Determine the [X, Y] coordinate at the center of the cell enclosing the given text.  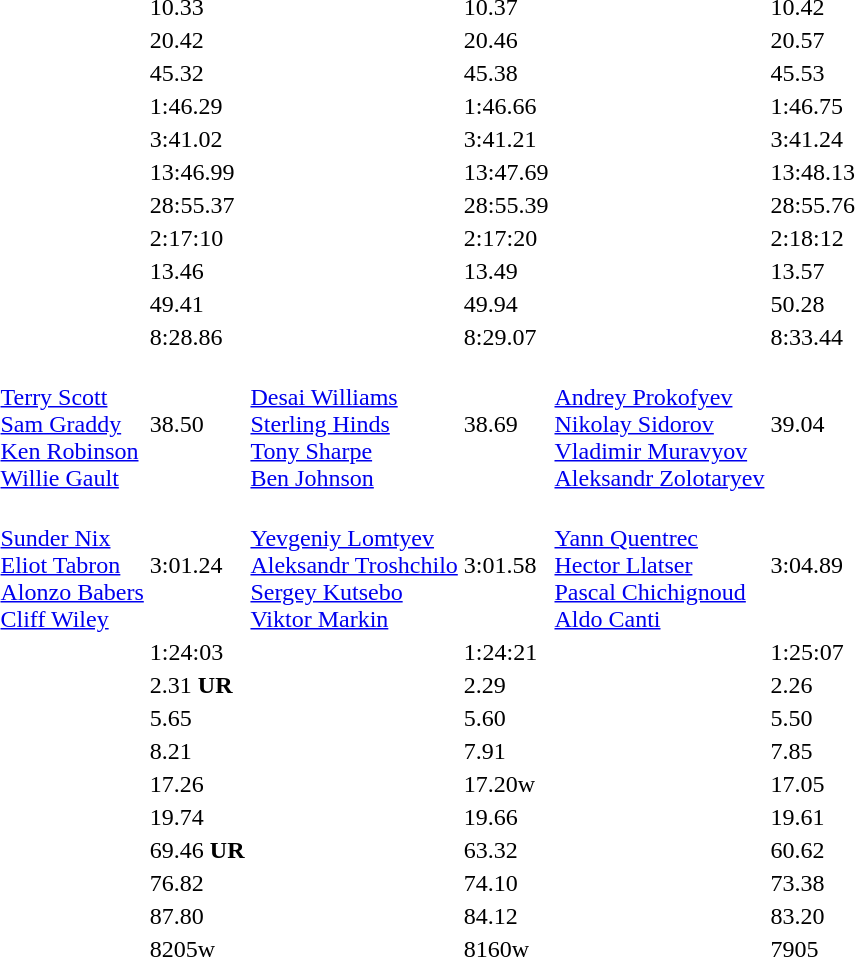
49.41 [197, 304]
17.20w [506, 784]
8:28.86 [197, 337]
3:01.24 [197, 565]
3:01.58 [506, 565]
19.66 [506, 817]
1:46.66 [506, 106]
84.12 [506, 916]
5.60 [506, 718]
1:24:03 [197, 652]
38.69 [506, 424]
13:47.69 [506, 172]
13.46 [197, 271]
2.31 UR [197, 685]
1:46.29 [197, 106]
87.80 [197, 916]
2:17:10 [197, 238]
19.74 [197, 817]
28:55.37 [197, 205]
38.50 [197, 424]
28:55.39 [506, 205]
1:24:21 [506, 652]
Yann QuentrecHector LlatserPascal ChichignoudAldo Canti [660, 565]
2:17:20 [506, 238]
3:41.21 [506, 139]
13:46.99 [197, 172]
49.94 [506, 304]
69.46 UR [197, 850]
76.82 [197, 883]
45.32 [197, 73]
20.46 [506, 40]
Andrey ProkofyevNikolay SidorovVladimir MuravyovAleksandr Zolotaryev [660, 424]
3:41.02 [197, 139]
2.29 [506, 685]
Yevgeniy LomtyevAleksandr TroshchiloSergey KutseboViktor Markin [354, 565]
7.91 [506, 751]
17.26 [197, 784]
74.10 [506, 883]
20.42 [197, 40]
8:29.07 [506, 337]
Desai WilliamsSterling HindsTony SharpeBen Johnson [354, 424]
8.21 [197, 751]
45.38 [506, 73]
13.49 [506, 271]
63.32 [506, 850]
5.65 [197, 718]
